Locate the cell with the specified text and output its (x, y) center coordinate. 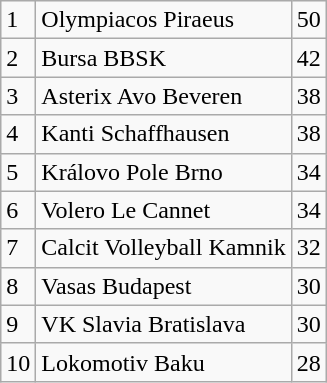
Lokomotiv Baku (164, 362)
6 (18, 210)
Asterix Avo Beveren (164, 96)
3 (18, 96)
9 (18, 324)
Calcit Volleyball Kamnik (164, 248)
7 (18, 248)
5 (18, 172)
28 (308, 362)
1 (18, 20)
8 (18, 286)
Bursa BBSK (164, 58)
Volero Le Cannet (164, 210)
Královo Pole Brno (164, 172)
10 (18, 362)
32 (308, 248)
VK Slavia Bratislava (164, 324)
4 (18, 134)
42 (308, 58)
Kanti Schaffhausen (164, 134)
50 (308, 20)
Olympiacos Piraeus (164, 20)
2 (18, 58)
Vasas Budapest (164, 286)
